Search for the cell housing the specified text and yield its (x, y) center coordinate. 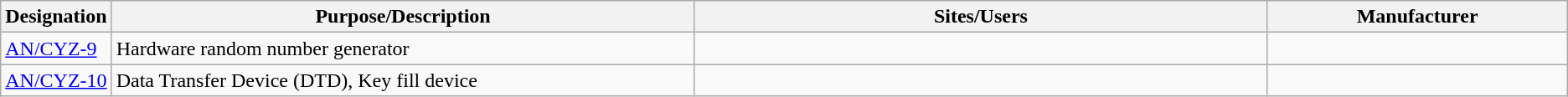
Data Transfer Device (DTD), Key fill device (403, 80)
AN/CYZ-9 (56, 48)
Sites/Users (981, 17)
Designation (56, 17)
AN/CYZ-10 (56, 80)
Purpose/Description (403, 17)
Hardware random number generator (403, 48)
Manufacturer (1417, 17)
